Return the [x, y] coordinate for the center point of the cell that contains the specified text.  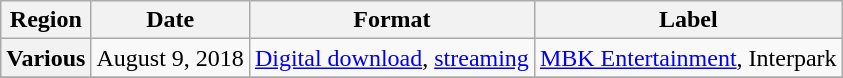
Label [688, 20]
Date [170, 20]
Region [46, 20]
Digital download, streaming [392, 58]
Various [46, 58]
August 9, 2018 [170, 58]
Format [392, 20]
MBK Entertainment, Interpark [688, 58]
